Capture the cell that displays the provided text and extract its [x, y] central coordinate. 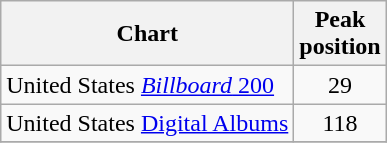
29 [340, 85]
United States Billboard 200 [148, 85]
Peak position [340, 34]
Chart [148, 34]
United States Digital Albums [148, 123]
118 [340, 123]
